Extract the [X, Y] coordinate from the center of the cell holding the provided text.  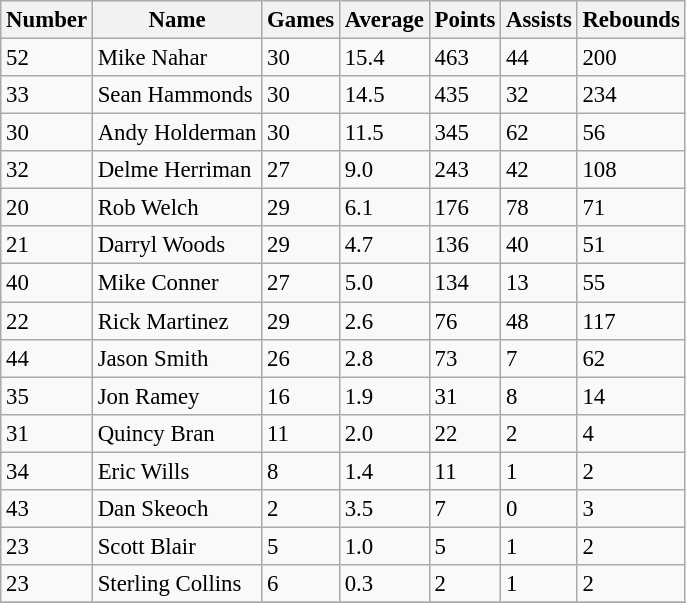
243 [464, 170]
52 [47, 58]
4.7 [384, 245]
Delme Herriman [176, 170]
56 [631, 133]
78 [539, 208]
9.0 [384, 170]
Number [47, 20]
Mike Conner [176, 283]
15.4 [384, 58]
Rick Martinez [176, 321]
0 [539, 509]
1.0 [384, 546]
Assists [539, 20]
Mike Nahar [176, 58]
Games [301, 20]
20 [47, 208]
14 [631, 396]
Average [384, 20]
Eric Wills [176, 471]
463 [464, 58]
Quincy Bran [176, 433]
6 [301, 584]
134 [464, 283]
Jon Ramey [176, 396]
345 [464, 133]
2.6 [384, 321]
200 [631, 58]
3 [631, 509]
3.5 [384, 509]
21 [47, 245]
Sean Hammonds [176, 95]
Points [464, 20]
26 [301, 358]
117 [631, 321]
34 [47, 471]
Andy Holderman [176, 133]
55 [631, 283]
33 [47, 95]
11.5 [384, 133]
Jason Smith [176, 358]
435 [464, 95]
71 [631, 208]
73 [464, 358]
13 [539, 283]
48 [539, 321]
Rob Welch [176, 208]
1.9 [384, 396]
Darryl Woods [176, 245]
43 [47, 509]
2.0 [384, 433]
0.3 [384, 584]
76 [464, 321]
Name [176, 20]
Rebounds [631, 20]
16 [301, 396]
42 [539, 170]
51 [631, 245]
14.5 [384, 95]
1.4 [384, 471]
2.8 [384, 358]
Sterling Collins [176, 584]
176 [464, 208]
234 [631, 95]
4 [631, 433]
136 [464, 245]
5.0 [384, 283]
6.1 [384, 208]
108 [631, 170]
Scott Blair [176, 546]
Dan Skeoch [176, 509]
35 [47, 396]
